From the cell containing the given text, extract its center point as (x, y) coordinate. 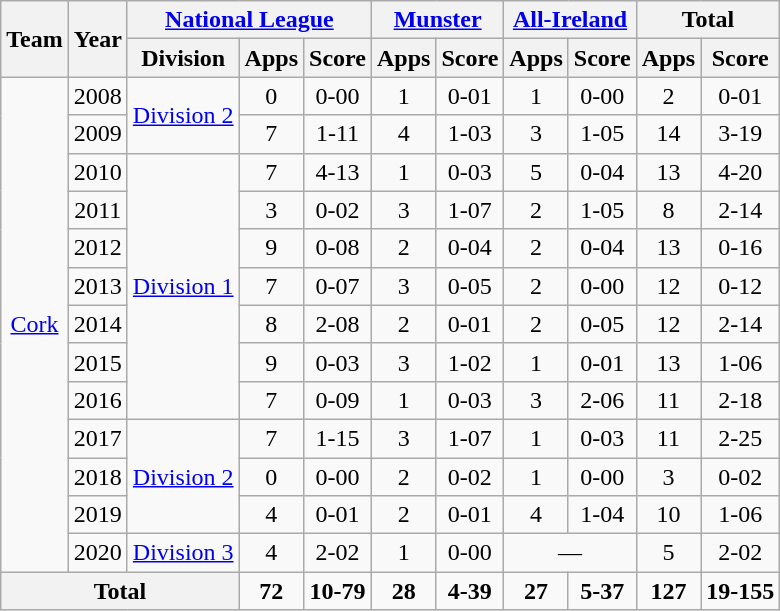
1-02 (470, 362)
5-37 (602, 591)
10-79 (338, 591)
All-Ireland (570, 20)
4-20 (740, 172)
0-08 (338, 248)
Team (35, 39)
127 (668, 591)
2014 (98, 324)
28 (403, 591)
2-18 (740, 400)
National League (249, 20)
19-155 (740, 591)
0-09 (338, 400)
0-07 (338, 286)
2-08 (338, 324)
0-12 (740, 286)
2012 (98, 248)
2020 (98, 553)
— (570, 553)
2008 (98, 96)
2009 (98, 134)
0-16 (740, 248)
2011 (98, 210)
Cork (35, 324)
1-03 (470, 134)
1-11 (338, 134)
27 (536, 591)
2010 (98, 172)
2013 (98, 286)
2-25 (740, 438)
14 (668, 134)
2019 (98, 515)
Division (183, 58)
1-15 (338, 438)
72 (271, 591)
4-39 (470, 591)
2017 (98, 438)
10 (668, 515)
1-04 (602, 515)
3-19 (740, 134)
2-06 (602, 400)
Year (98, 39)
Munster (437, 20)
2015 (98, 362)
Division 3 (183, 553)
2016 (98, 400)
Division 1 (183, 286)
4-13 (338, 172)
2018 (98, 477)
